Locate the cell with the specified text and output its (x, y) center coordinate. 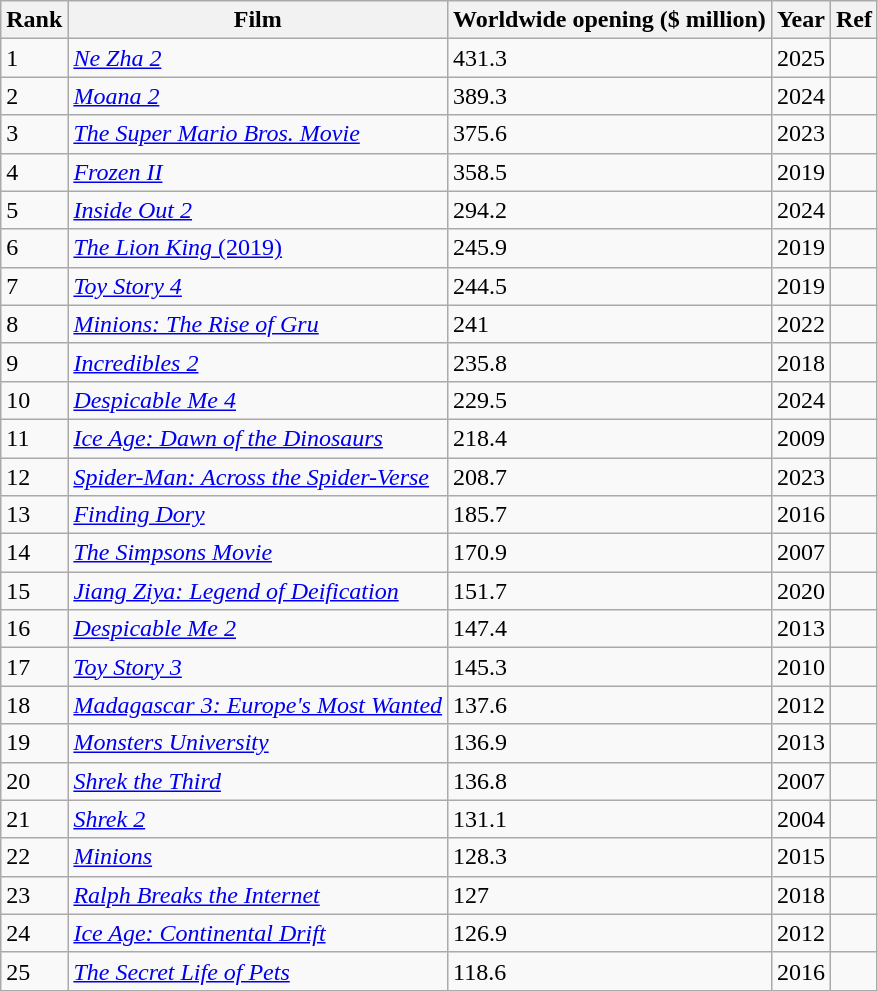
229.5 (610, 400)
Finding Dory (258, 515)
2025 (800, 58)
131.1 (610, 819)
Madagascar 3: Europe's Most Wanted (258, 705)
137.6 (610, 705)
Minions: The Rise of Gru (258, 324)
Shrek the Third (258, 781)
6 (34, 248)
1 (34, 58)
Ref (854, 20)
The Super Mario Bros. Movie (258, 134)
375.6 (610, 134)
13 (34, 515)
15 (34, 591)
Worldwide opening ($ million) (610, 20)
Ice Age: Dawn of the Dinosaurs (258, 438)
126.9 (610, 933)
Moana 2 (258, 96)
Incredibles 2 (258, 362)
128.3 (610, 857)
9 (34, 362)
245.9 (610, 248)
170.9 (610, 553)
147.4 (610, 629)
Minions (258, 857)
7 (34, 286)
127 (610, 895)
16 (34, 629)
Despicable Me 4 (258, 400)
Toy Story 4 (258, 286)
The Simpsons Movie (258, 553)
3 (34, 134)
118.6 (610, 971)
Shrek 2 (258, 819)
The Secret Life of Pets (258, 971)
218.4 (610, 438)
25 (34, 971)
2022 (800, 324)
Monsters University (258, 743)
136.9 (610, 743)
Film (258, 20)
14 (34, 553)
241 (610, 324)
235.8 (610, 362)
2009 (800, 438)
10 (34, 400)
23 (34, 895)
11 (34, 438)
294.2 (610, 210)
Inside Out 2 (258, 210)
431.3 (610, 58)
2004 (800, 819)
Rank (34, 20)
20 (34, 781)
389.3 (610, 96)
2 (34, 96)
Ralph Breaks the Internet (258, 895)
Spider-Man: Across the Spider-Verse (258, 477)
Ne Zha 2 (258, 58)
22 (34, 857)
2015 (800, 857)
The Lion King (2019) (258, 248)
Jiang Ziya: Legend of Deification (258, 591)
Ice Age: Continental Drift (258, 933)
18 (34, 705)
Year (800, 20)
21 (34, 819)
Toy Story 3 (258, 667)
244.5 (610, 286)
19 (34, 743)
136.8 (610, 781)
2020 (800, 591)
145.3 (610, 667)
5 (34, 210)
17 (34, 667)
4 (34, 172)
Frozen II (258, 172)
8 (34, 324)
185.7 (610, 515)
208.7 (610, 477)
151.7 (610, 591)
2010 (800, 667)
358.5 (610, 172)
12 (34, 477)
Despicable Me 2 (258, 629)
24 (34, 933)
